From the cell containing the given text, extract its center point as [X, Y] coordinate. 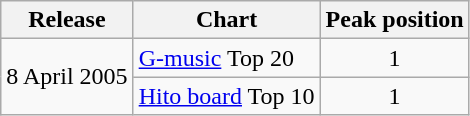
Hito board Top 10 [226, 96]
Peak position [394, 20]
Release [67, 20]
G-music Top 20 [226, 58]
8 April 2005 [67, 77]
Chart [226, 20]
